Locate the cell with the specified text and output its (X, Y) center coordinate. 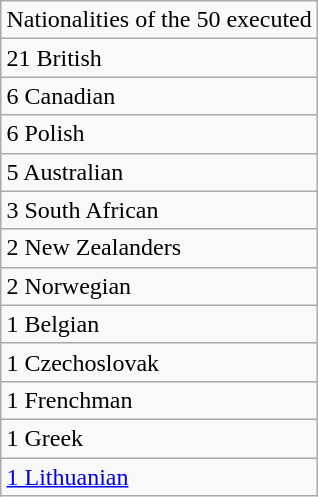
2 Norwegian (159, 286)
1 Greek (159, 438)
Nationalities of the 50 executed (159, 20)
1 Lithuanian (159, 477)
1 Belgian (159, 324)
6 Canadian (159, 96)
6 Polish (159, 134)
21 British (159, 58)
1 Frenchman (159, 400)
5 Australian (159, 172)
2 New Zealanders (159, 248)
1 Czechoslovak (159, 362)
3 South African (159, 210)
